From the cell containing the given text, extract its center point as [x, y] coordinate. 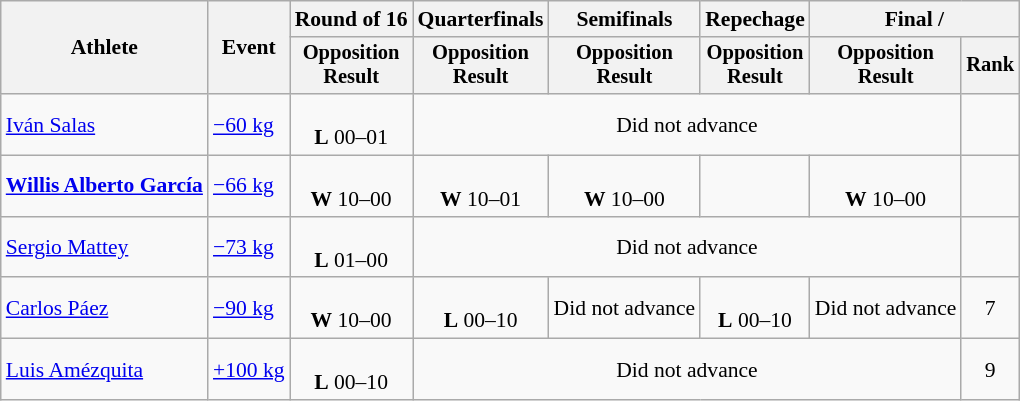
−60 kg [249, 124]
Semifinals [625, 19]
−90 kg [249, 308]
−66 kg [249, 186]
L 00–01 [352, 124]
Rank [990, 66]
Round of 16 [352, 19]
−73 kg [249, 248]
Final / [914, 19]
Repechage [755, 19]
Sergio Mattey [104, 248]
+100 kg [249, 370]
Carlos Páez [104, 308]
L 01–00 [352, 248]
Iván Salas [104, 124]
W 10–01 [481, 186]
Luis Amézquita [104, 370]
Athlete [104, 48]
Event [249, 48]
9 [990, 370]
7 [990, 308]
Quarterfinals [481, 19]
Willis Alberto García [104, 186]
